Search for the cell housing the specified text and yield its [x, y] center coordinate. 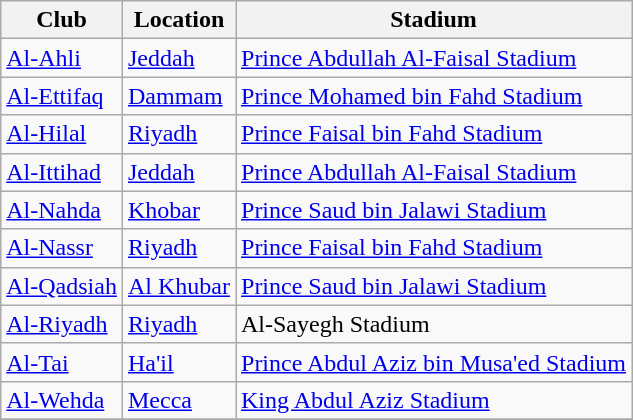
Khobar [178, 210]
King Abdul Aziz Stadium [434, 400]
Al-Hilal [62, 134]
Al-Ettifaq [62, 96]
Al-Ahli [62, 58]
Mecca [178, 400]
Ha'il [178, 362]
Al-Nassr [62, 248]
Al-Nahda [62, 210]
Club [62, 20]
Dammam [178, 96]
Al-Wehda [62, 400]
Al-Qadsiah [62, 286]
Al-Sayegh Stadium [434, 324]
Prince Abdul Aziz bin Musa'ed Stadium [434, 362]
Prince Mohamed bin Fahd Stadium [434, 96]
Al-Riyadh [62, 324]
Location [178, 20]
Al-Ittihad [62, 172]
Stadium [434, 20]
Al Khubar [178, 286]
Al-Tai [62, 362]
